Find where the given text appears and provide that cell's center as [x, y] coordinate. 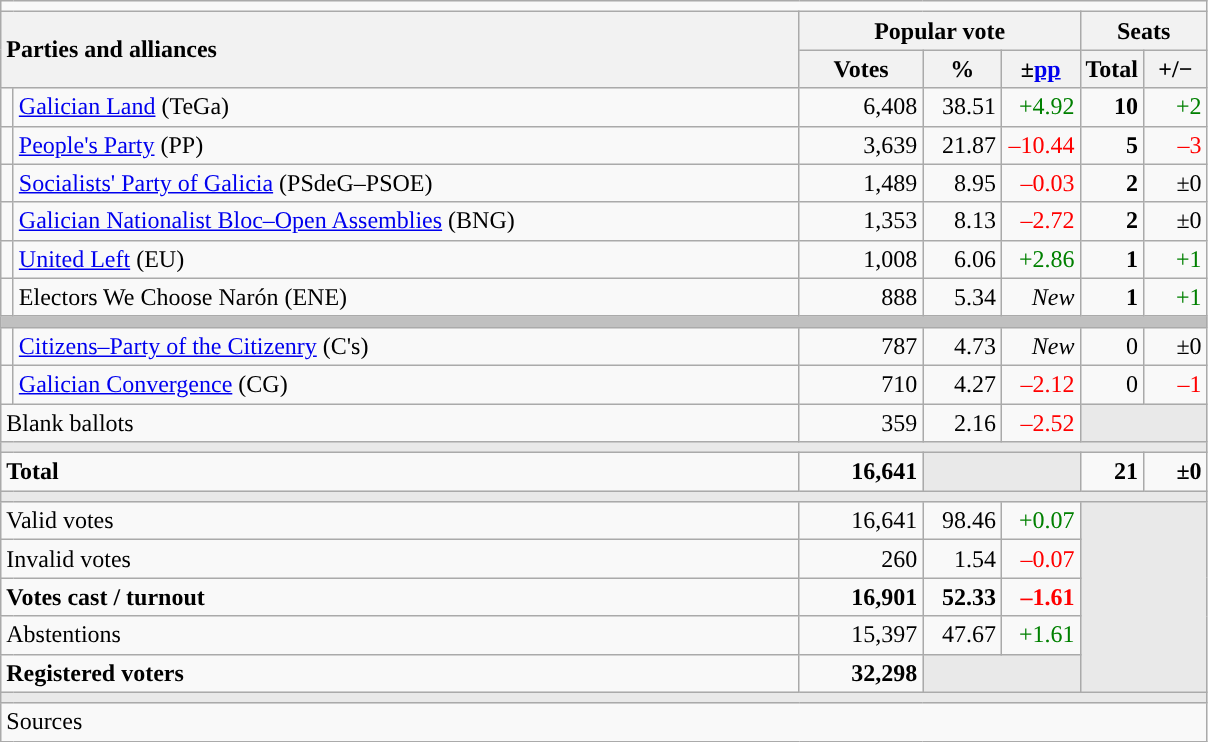
21.87 [962, 145]
Abstentions [400, 635]
359 [861, 423]
Parties and alliances [400, 50]
Sources [604, 722]
People's Party (PP) [406, 145]
15,397 [861, 635]
–0.03 [1040, 183]
1,353 [861, 221]
–2.12 [1040, 384]
52.33 [962, 597]
Electors We Choose Narón (ENE) [406, 297]
Galician Nationalist Bloc–Open Assemblies (BNG) [406, 221]
Seats [1144, 31]
16,901 [861, 597]
+0.07 [1040, 521]
787 [861, 346]
8.95 [962, 183]
1,008 [861, 259]
+/− [1176, 69]
Socialists' Party of Galicia (PSdeG–PSOE) [406, 183]
3,639 [861, 145]
United Left (EU) [406, 259]
–2.72 [1040, 221]
% [962, 69]
+1.61 [1040, 635]
±pp [1040, 69]
8.13 [962, 221]
32,298 [861, 673]
1,489 [861, 183]
4.73 [962, 346]
38.51 [962, 107]
Invalid votes [400, 559]
4.27 [962, 384]
10 [1112, 107]
710 [861, 384]
1.54 [962, 559]
6.06 [962, 259]
5 [1112, 145]
6,408 [861, 107]
5.34 [962, 297]
98.46 [962, 521]
+2.86 [1040, 259]
–2.52 [1040, 423]
888 [861, 297]
Votes [861, 69]
Popular vote [940, 31]
–1.61 [1040, 597]
47.67 [962, 635]
21 [1112, 472]
–10.44 [1040, 145]
Galician Convergence (CG) [406, 384]
+4.92 [1040, 107]
2.16 [962, 423]
Galician Land (TeGa) [406, 107]
+2 [1176, 107]
Valid votes [400, 521]
Registered voters [400, 673]
–0.07 [1040, 559]
Blank ballots [400, 423]
–1 [1176, 384]
–3 [1176, 145]
Votes cast / turnout [400, 597]
260 [861, 559]
Citizens–Party of the Citizenry (C's) [406, 346]
